From the cell containing the given text, extract its center point as [X, Y] coordinate. 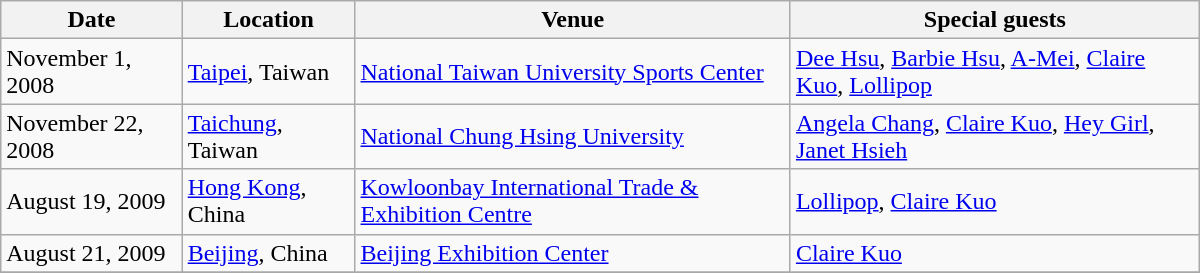
August 19, 2009 [92, 202]
Location [268, 20]
Dee Hsu, Barbie Hsu, A-Mei, Claire Kuo, Lollipop [994, 72]
Taichung, Taiwan [268, 136]
Hong Kong, China [268, 202]
Lollipop, Claire Kuo [994, 202]
Kowloonbay International Trade & Exhibition Centre [572, 202]
Angela Chang, Claire Kuo, Hey Girl, Janet Hsieh [994, 136]
Special guests [994, 20]
Claire Kuo [994, 253]
November 22, 2008 [92, 136]
Date [92, 20]
August 21, 2009 [92, 253]
Beijing Exhibition Center [572, 253]
November 1, 2008 [92, 72]
National Taiwan University Sports Center [572, 72]
Taipei, Taiwan [268, 72]
Venue [572, 20]
National Chung Hsing University [572, 136]
Beijing, China [268, 253]
